Find where the given text appears and provide that cell's center as (x, y) coordinate. 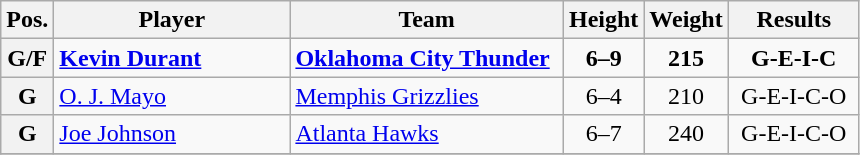
G-E-I-C (794, 58)
Weight (686, 20)
Atlanta Hawks (427, 134)
6–9 (603, 58)
210 (686, 96)
O. J. Mayo (172, 96)
240 (686, 134)
Results (794, 20)
Team (427, 20)
215 (686, 58)
Joe Johnson (172, 134)
Height (603, 20)
6–7 (603, 134)
6–4 (603, 96)
Player (172, 20)
Oklahoma City Thunder (427, 58)
G/F (28, 58)
Memphis Grizzlies (427, 96)
Pos. (28, 20)
Kevin Durant (172, 58)
